Extract the (X, Y) coordinate from the center of the cell holding the provided text.  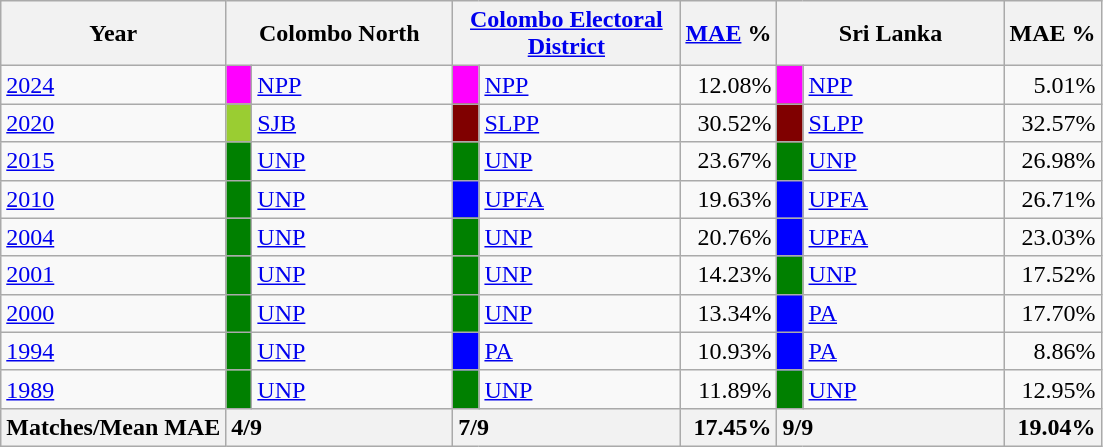
5.01% (1052, 85)
7/9 (566, 427)
9/9 (890, 427)
13.34% (728, 313)
Sri Lanka (890, 34)
17.45% (728, 427)
17.70% (1052, 313)
30.52% (728, 123)
26.98% (1052, 161)
19.04% (1052, 427)
10.93% (728, 351)
12.95% (1052, 389)
2015 (114, 161)
Year (114, 34)
23.67% (728, 161)
19.63% (728, 199)
12.08% (728, 85)
2000 (114, 313)
2024 (114, 85)
2010 (114, 199)
8.86% (1052, 351)
14.23% (728, 275)
Colombo North (340, 34)
4/9 (340, 427)
1989 (114, 389)
2004 (114, 237)
Matches/Mean MAE (114, 427)
2001 (114, 275)
Colombo Electoral District (566, 34)
11.89% (728, 389)
32.57% (1052, 123)
SJB (352, 123)
20.76% (728, 237)
23.03% (1052, 237)
17.52% (1052, 275)
1994 (114, 351)
2020 (114, 123)
26.71% (1052, 199)
